Scan for the cell matching the given text and deliver its [X, Y] coordinate at center. 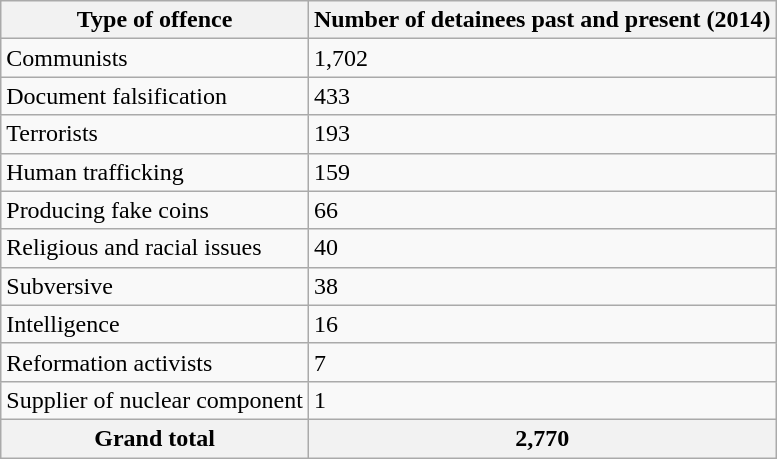
40 [542, 248]
Number of detainees past and present (2014) [542, 20]
Subversive [155, 286]
Grand total [155, 438]
66 [542, 210]
7 [542, 362]
Document falsification [155, 96]
2,770 [542, 438]
Supplier of nuclear component [155, 400]
Producing fake coins [155, 210]
Terrorists [155, 134]
193 [542, 134]
159 [542, 172]
Reformation activists [155, 362]
16 [542, 324]
38 [542, 286]
Type of offence [155, 20]
1,702 [542, 58]
Communists [155, 58]
433 [542, 96]
1 [542, 400]
Human trafficking [155, 172]
Intelligence [155, 324]
Religious and racial issues [155, 248]
